Scan for the cell matching the given text and deliver its [X, Y] coordinate at center. 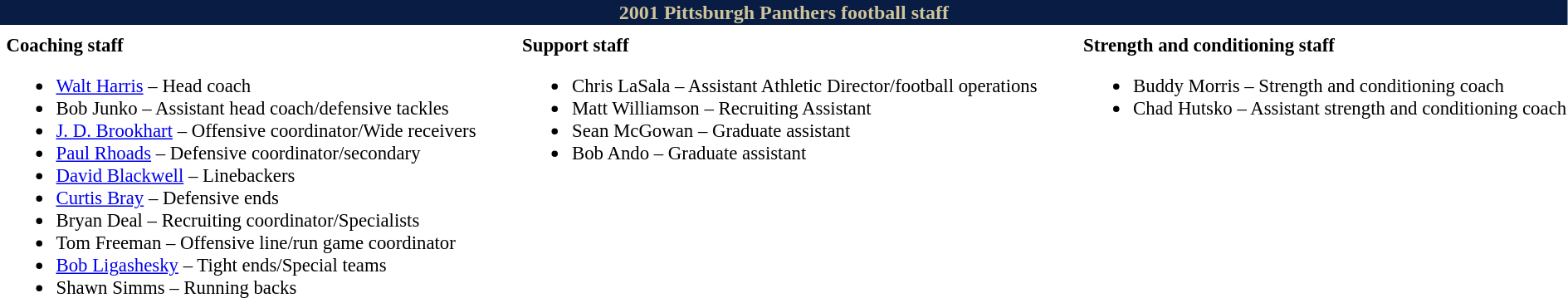
2001 Pittsburgh Panthers football staff [784, 12]
